Output the [x, y] coordinate of the center of the cell containing the given text.  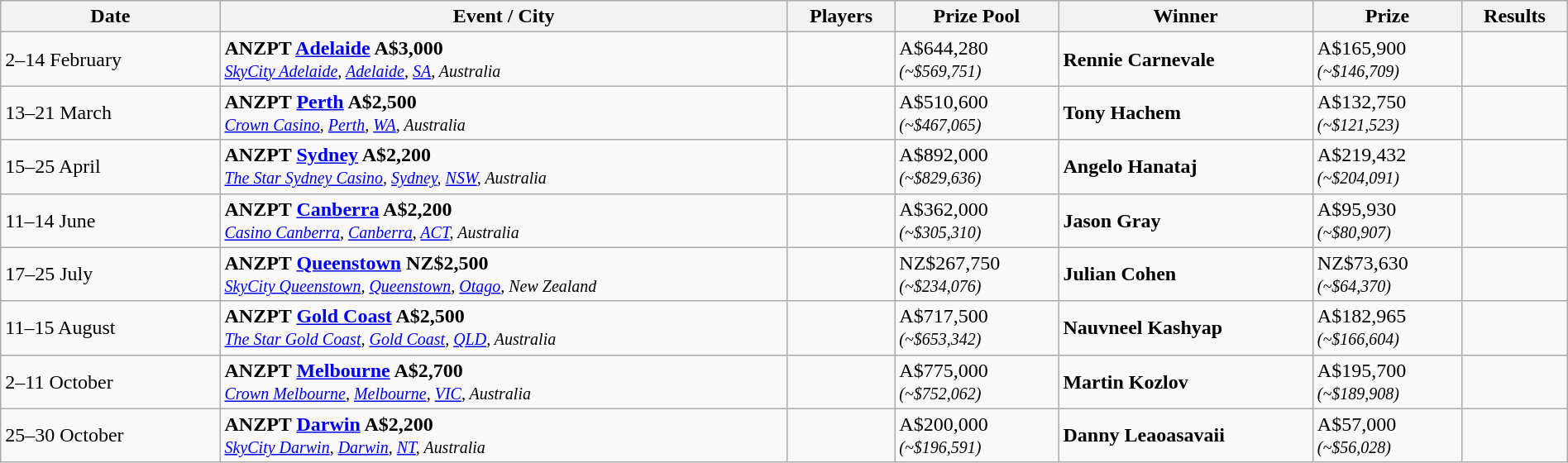
25–30 October [111, 435]
2–14 February [111, 60]
A$219,432(~$204,091) [1387, 167]
Danny Leaoasavaii [1186, 435]
2–11 October [111, 382]
Date [111, 17]
Prize Pool [977, 17]
11–15 August [111, 327]
11–14 June [111, 220]
17–25 July [111, 274]
A$775,000(~$752,062) [977, 382]
13–21 March [111, 112]
A$132,750(~$121,523) [1387, 112]
Rennie Carnevale [1186, 60]
A$182,965(~$166,604) [1387, 327]
NZ$73,630(~$64,370) [1387, 274]
Winner [1186, 17]
ANZPT Canberra A$2,200Casino Canberra, Canberra, ACT, Australia [504, 220]
Martin Kozlov [1186, 382]
Jason Gray [1186, 220]
Players [841, 17]
A$195,700(~$189,908) [1387, 382]
ANZPT Melbourne A$2,700Crown Melbourne, Melbourne, VIC, Australia [504, 382]
ANZPT Adelaide A$3,000SkyCity Adelaide, Adelaide, SA, Australia [504, 60]
Tony Hachem [1186, 112]
A$362,000(~$305,310) [977, 220]
Results [1515, 17]
ANZPT Queenstown NZ$2,500SkyCity Queenstown, Queenstown, Otago, New Zealand [504, 274]
A$644,280(~$569,751) [977, 60]
NZ$267,750(~$234,076) [977, 274]
A$165,900(~$146,709) [1387, 60]
Julian Cohen [1186, 274]
A$95,930(~$80,907) [1387, 220]
A$717,500(~$653,342) [977, 327]
A$200,000(~$196,591) [977, 435]
ANZPT Sydney A$2,200The Star Sydney Casino, Sydney, NSW, Australia [504, 167]
ANZPT Darwin A$2,200SkyCity Darwin, Darwin, NT, Australia [504, 435]
Prize [1387, 17]
Event / City [504, 17]
Nauvneel Kashyap [1186, 327]
ANZPT Gold Coast A$2,500The Star Gold Coast, Gold Coast, QLD, Australia [504, 327]
Angelo Hanataj [1186, 167]
A$892,000(~$829,636) [977, 167]
15–25 April [111, 167]
A$510,600(~$467,065) [977, 112]
ANZPT Perth A$2,500Crown Casino, Perth, WA, Australia [504, 112]
A$57,000(~$56,028) [1387, 435]
